Determine the [x, y] coordinate at the center of the cell enclosing the given text.  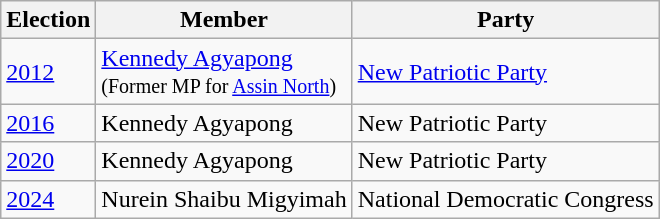
Nurein Shaibu Migyimah [224, 199]
National Democratic Congress [506, 199]
Kennedy Agyapong(Former MP for Assin North) [224, 72]
2020 [48, 161]
2012 [48, 72]
Party [506, 20]
2024 [48, 199]
2016 [48, 123]
Member [224, 20]
Election [48, 20]
